From the cell containing the given text, extract its center point as [x, y] coordinate. 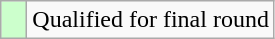
Qualified for final round [151, 20]
